Scan for the cell matching the given text and deliver its (X, Y) coordinate at center. 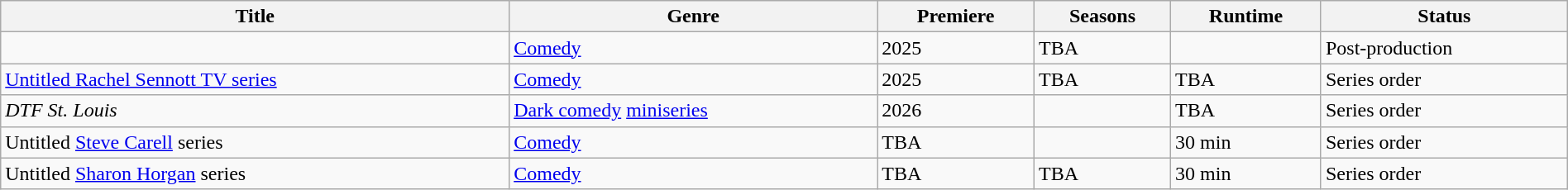
Dark comedy miniseries (693, 111)
Runtime (1246, 17)
Untitled Sharon Horgan series (255, 173)
2026 (956, 111)
Post-production (1444, 48)
Genre (693, 17)
Untitled Steve Carell series (255, 142)
Title (255, 17)
Untitled Rachel Sennott TV series (255, 79)
Status (1444, 17)
DTF St. Louis (255, 111)
Seasons (1103, 17)
Premiere (956, 17)
